Locate the cell with the specified text and output its (X, Y) center coordinate. 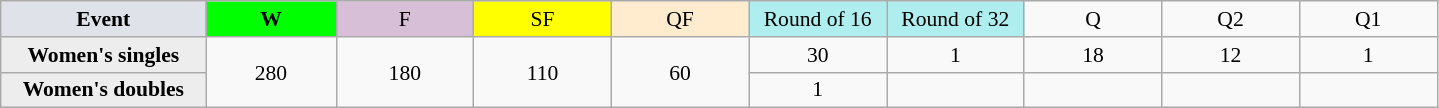
Event (104, 19)
60 (680, 72)
18 (1093, 55)
Q (1093, 19)
110 (543, 72)
30 (818, 55)
Women's doubles (104, 90)
280 (271, 72)
QF (680, 19)
Round of 32 (955, 19)
W (271, 19)
Round of 16 (818, 19)
F (405, 19)
Women's singles (104, 55)
SF (543, 19)
Q1 (1368, 19)
180 (405, 72)
12 (1231, 55)
Q2 (1231, 19)
